Determine the (X, Y) coordinate at the center of the cell enclosing the given text.  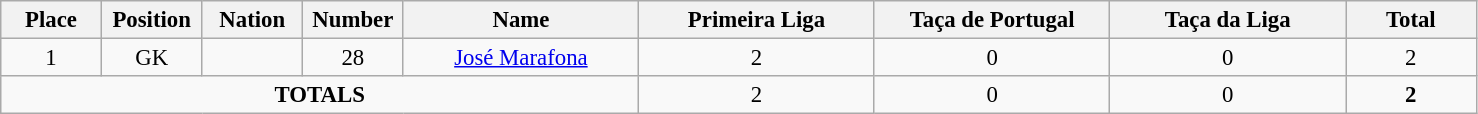
Place (52, 20)
José Marafona (521, 58)
Position (152, 20)
1 (52, 58)
TOTALS (320, 95)
Taça da Liga (1228, 20)
GK (152, 58)
Total (1412, 20)
Nation (252, 20)
Primeira Liga (757, 20)
Taça de Portugal (992, 20)
28 (354, 58)
Name (521, 20)
Number (354, 20)
